Determine the [x, y] coordinate at the center of the cell enclosing the given text.  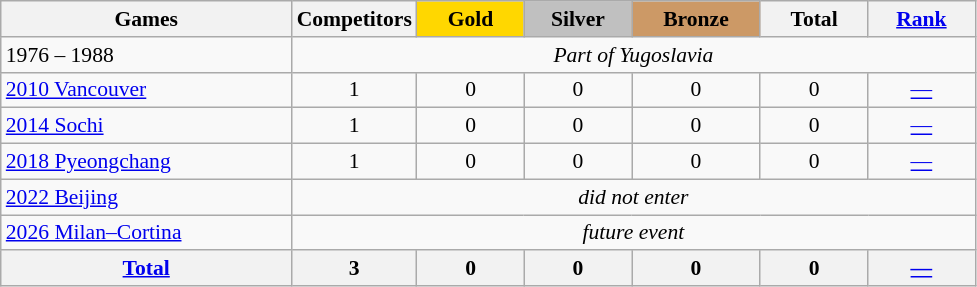
2022 Beijing [146, 197]
Silver [578, 19]
2010 Vancouver [146, 90]
3 [354, 269]
2018 Pyeongchang [146, 162]
Games [146, 19]
Part of Yugoslavia [634, 55]
did not enter [634, 197]
Gold [470, 19]
Rank [922, 19]
Bronze [696, 19]
future event [634, 233]
1976 – 1988 [146, 55]
2014 Sochi [146, 126]
Competitors [354, 19]
2026 Milan–Cortina [146, 233]
